Detect which cell encompasses the target text, then output its [X, Y] center coordinate. 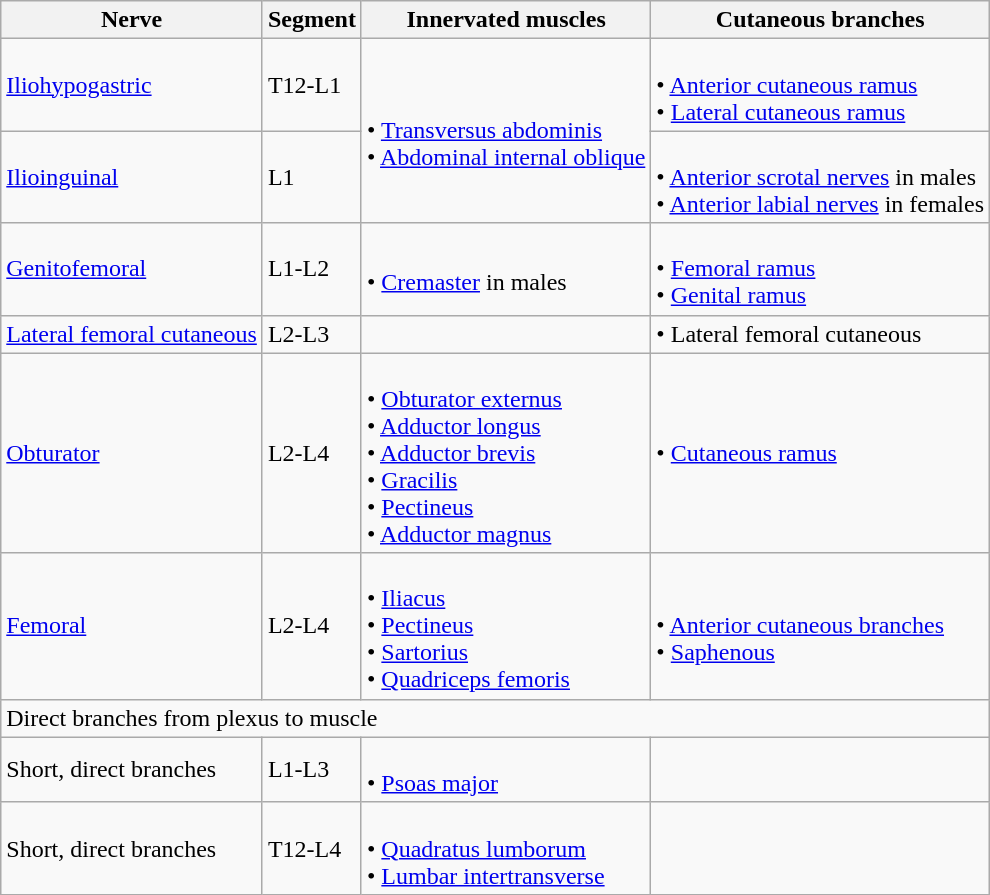
Nerve [132, 20]
Genitofemoral [132, 269]
T12-L1 [312, 85]
Obturator [132, 453]
Ilioinguinal [132, 177]
• Lateral femoral cutaneous [820, 334]
• Femoral ramus • Genital ramus [820, 269]
T12-L4 [312, 848]
Segment [312, 20]
• Psoas major [506, 770]
Cutaneous branches [820, 20]
Innervated muscles [506, 20]
• Cutaneous ramus [820, 453]
Iliohypogastric [132, 85]
Direct branches from plexus to muscle [496, 718]
• Transversus abdominis • Abdominal internal oblique [506, 131]
• Anterior scrotal nerves in males • Anterior labial nerves in females [820, 177]
L1-L3 [312, 770]
Femoral [132, 626]
• Iliacus • Pectineus • Sartorius • Quadriceps femoris [506, 626]
• Obturator externus • Adductor longus • Adductor brevis • Gracilis • Pectineus • Adductor magnus [506, 453]
• Quadratus lumborum • Lumbar intertransverse [506, 848]
L1 [312, 177]
Lateral femoral cutaneous [132, 334]
• Anterior cutaneous branches • Saphenous [820, 626]
L2-L3 [312, 334]
• Cremaster in males [506, 269]
L1-L2 [312, 269]
• Anterior cutaneous ramus • Lateral cutaneous ramus [820, 85]
